Identify which cell holds the provided text, then report its (X, Y) central coordinate. 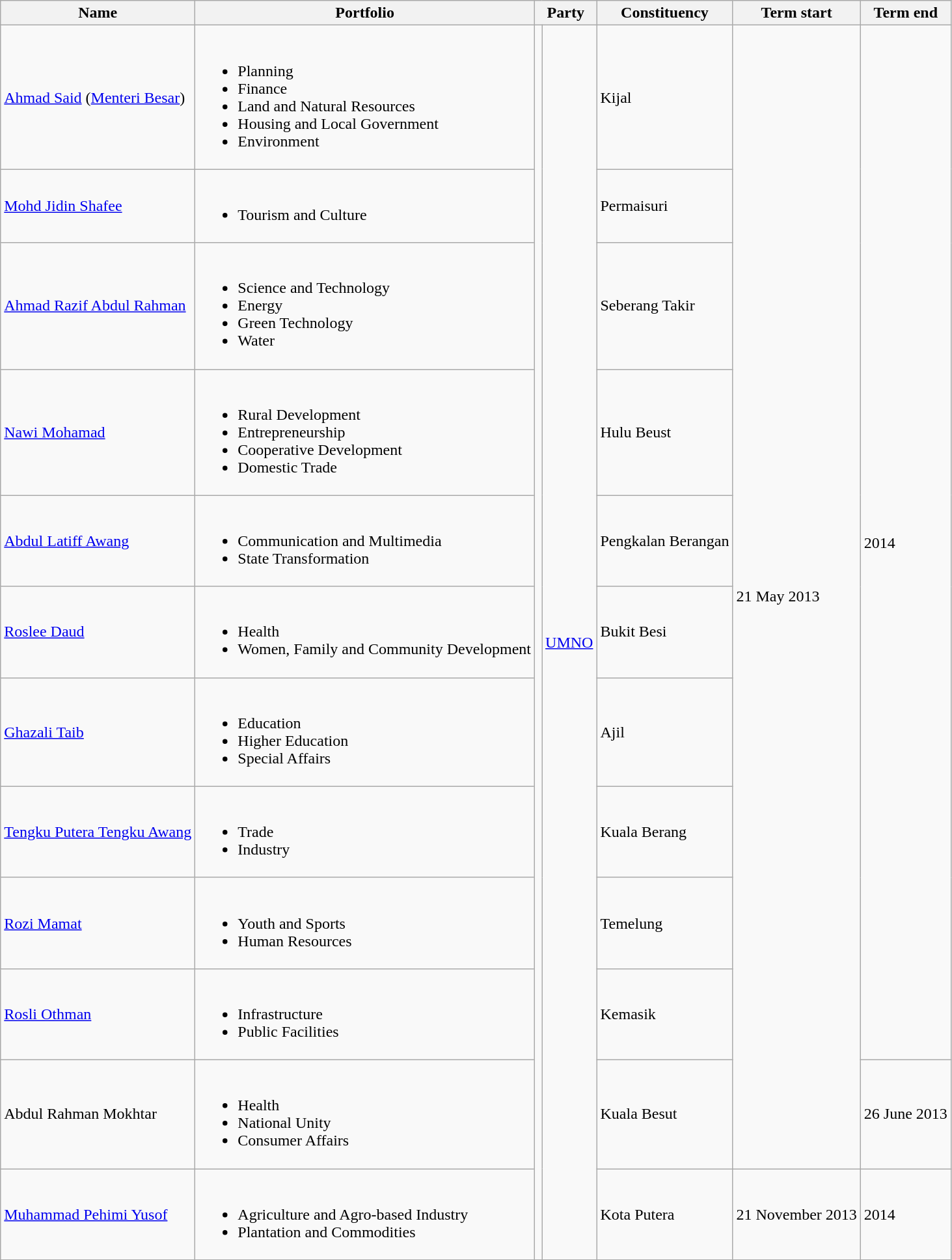
Hulu Beust (665, 432)
Name (98, 13)
HealthWomen, Family and Community Development (365, 632)
UMNO (569, 643)
Nawi Mohamad (98, 432)
Term start (796, 13)
Constituency (665, 13)
Ahmad Said (Menteri Besar) (98, 98)
Pengkalan Berangan (665, 541)
EducationHigher EducationSpecial Affairs (365, 732)
Party (566, 13)
Bukit Besi (665, 632)
Term end (906, 13)
Kuala Berang (665, 832)
Ghazali Taib (98, 732)
Agriculture and Agro-based IndustryPlantation and Commodities (365, 1214)
Youth and SportsHuman Resources (365, 923)
Abdul Rahman Mokhtar (98, 1114)
Mohd Jidin Shafee (98, 206)
Ahmad Razif Abdul Rahman (98, 306)
Rozi Mamat (98, 923)
21 May 2013 (796, 597)
Permaisuri (665, 206)
InfrastructurePublic Facilities (365, 1014)
Science and TechnologyEnergyGreen TechnologyWater (365, 306)
26 June 2013 (906, 1114)
Tengku Putera Tengku Awang (98, 832)
Roslee Daud (98, 632)
Tourism and Culture (365, 206)
Seberang Takir (665, 306)
Kijal (665, 98)
Abdul Latiff Awang (98, 541)
21 November 2013 (796, 1214)
PlanningFinanceLand and Natural ResourcesHousing and Local GovernmentEnvironment (365, 98)
Kemasik (665, 1014)
Rosli Othman (98, 1014)
Kota Putera (665, 1214)
Portfolio (365, 13)
Muhammad Pehimi Yusof (98, 1214)
Temelung (665, 923)
Communication and MultimediaState Transformation (365, 541)
Ajil (665, 732)
TradeIndustry (365, 832)
Rural DevelopmentEntrepreneurshipCooperative DevelopmentDomestic Trade (365, 432)
HealthNational UnityConsumer Affairs (365, 1114)
Kuala Besut (665, 1114)
